Scan for the cell matching the given text and deliver its (x, y) coordinate at center. 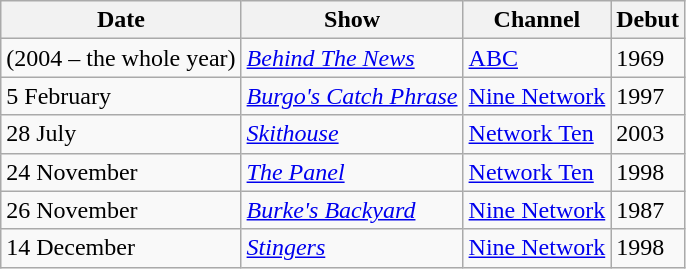
Burgo's Catch Phrase (352, 96)
Date (121, 20)
Debut (648, 20)
24 November (121, 172)
26 November (121, 210)
Show (352, 20)
2003 (648, 134)
Skithouse (352, 134)
1987 (648, 210)
Channel (537, 20)
1969 (648, 58)
14 December (121, 248)
Stingers (352, 248)
1997 (648, 96)
Burke's Backyard (352, 210)
ABC (537, 58)
28 July (121, 134)
(2004 – the whole year) (121, 58)
The Panel (352, 172)
5 February (121, 96)
Behind The News (352, 58)
